Detect which cell encompasses the target text, then output its [x, y] center coordinate. 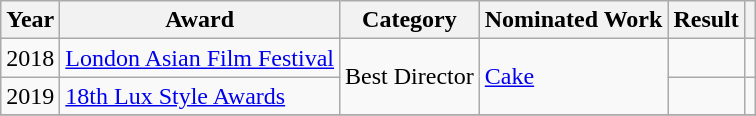
2019 [30, 96]
London Asian Film Festival [200, 58]
Award [200, 20]
18th Lux Style Awards [200, 96]
Nominated Work [574, 20]
Category [410, 20]
Cake [574, 77]
Best Director [410, 77]
Year [30, 20]
Result [706, 20]
2018 [30, 58]
